Detect which cell encompasses the target text, then output its (X, Y) center coordinate. 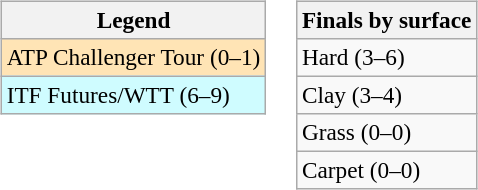
Carpet (0–0) (387, 171)
Hard (3–6) (387, 57)
Finals by surface (387, 20)
ATP Challenger Tour (0–1) (133, 57)
Legend (133, 20)
Clay (3–4) (387, 95)
ITF Futures/WTT (6–9) (133, 95)
Grass (0–0) (387, 133)
